Return the [X, Y] coordinate for the center point of the cell that contains the specified text.  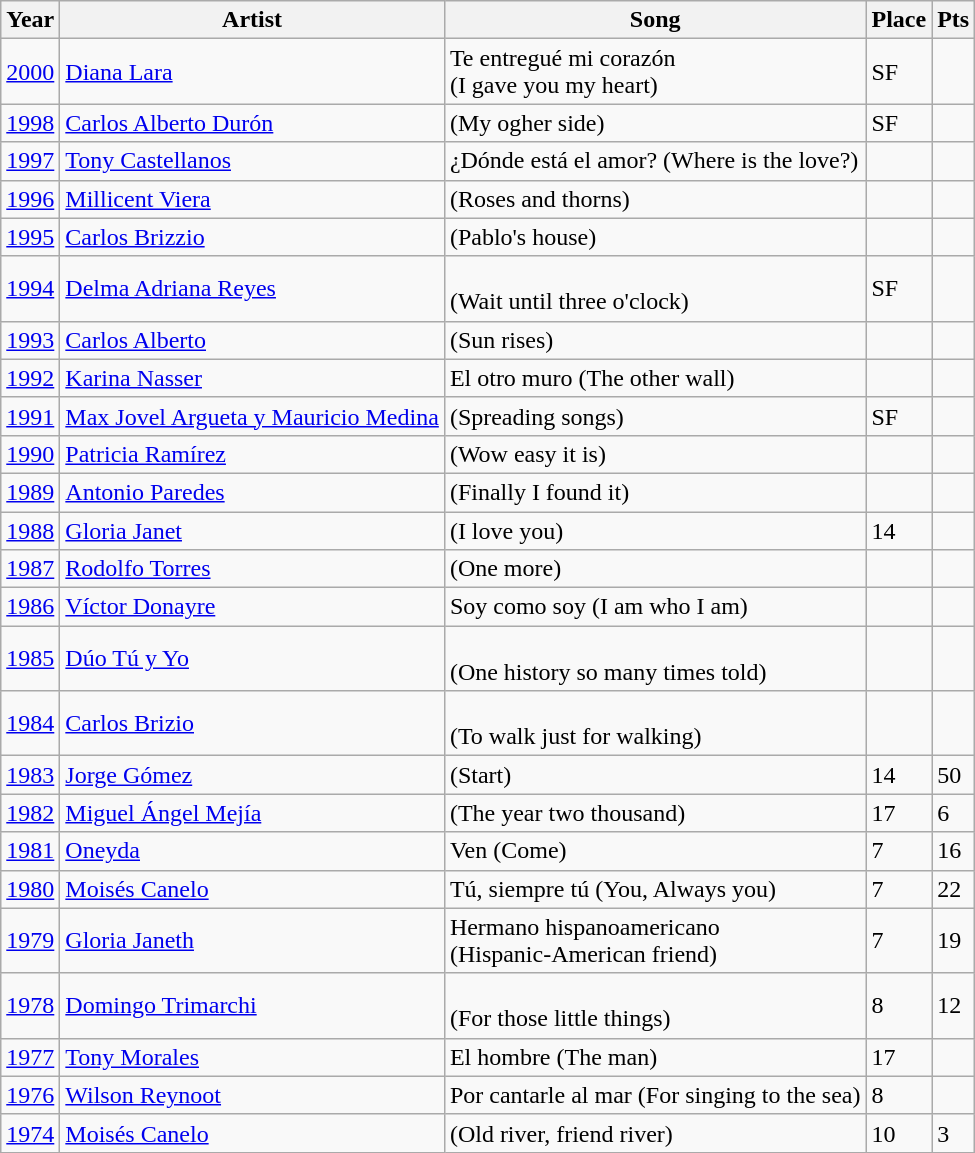
Max Jovel Argueta y Mauricio Medina [252, 416]
Gloria Janeth [252, 940]
1992 [30, 378]
1977 [30, 1057]
Carlos Alberto Durón [252, 123]
Carlos Brizio [252, 724]
Hermano hispanoamericano(Hispanic-American friend) [655, 940]
Tony Morales [252, 1057]
Gloria Janet [252, 531]
Oneyda [252, 851]
(Start) [655, 775]
Tony Castellanos [252, 161]
Ven (Come) [655, 851]
50 [954, 775]
1983 [30, 775]
Year [30, 20]
1982 [30, 813]
Domingo Trimarchi [252, 1006]
1981 [30, 851]
(The year two thousand) [655, 813]
1985 [30, 658]
(One history so many times told) [655, 658]
El hombre (The man) [655, 1057]
1998 [30, 123]
1995 [30, 237]
Por cantarle al mar (For singing to the sea) [655, 1095]
(To walk just for walking) [655, 724]
(Pablo's house) [655, 237]
Millicent Viera [252, 199]
3 [954, 1133]
(My ogher side) [655, 123]
19 [954, 940]
Te entregué mi corazón(I gave you my heart) [655, 72]
(Sun rises) [655, 340]
(Old river, friend river) [655, 1133]
(I love you) [655, 531]
12 [954, 1006]
Place [899, 20]
1989 [30, 492]
1988 [30, 531]
16 [954, 851]
(Finally I found it) [655, 492]
Miguel Ángel Mejía [252, 813]
1994 [30, 288]
(Wait until three o'clock) [655, 288]
Víctor Donayre [252, 607]
Pts [954, 20]
6 [954, 813]
1990 [30, 454]
1979 [30, 940]
1976 [30, 1095]
(Spreading songs) [655, 416]
1978 [30, 1006]
(For those little things) [655, 1006]
Rodolfo Torres [252, 569]
1986 [30, 607]
Patricia Ramírez [252, 454]
22 [954, 889]
1997 [30, 161]
¿Dónde está el amor? (Where is the love?) [655, 161]
Diana Lara [252, 72]
Soy como soy (I am who I am) [655, 607]
Artist [252, 20]
Delma Adriana Reyes [252, 288]
Karina Nasser [252, 378]
1974 [30, 1133]
Song [655, 20]
(Roses and thorns) [655, 199]
1984 [30, 724]
10 [899, 1133]
Dúo Tú y Yo [252, 658]
Carlos Brizzio [252, 237]
Antonio Paredes [252, 492]
1996 [30, 199]
Carlos Alberto [252, 340]
(Wow easy it is) [655, 454]
Wilson Reynoot [252, 1095]
Jorge Gómez [252, 775]
1991 [30, 416]
1987 [30, 569]
Tú, siempre tú (You, Always you) [655, 889]
(One more) [655, 569]
1993 [30, 340]
2000 [30, 72]
El otro muro (The other wall) [655, 378]
1980 [30, 889]
